Identify which cell holds the provided text, then report its [x, y] central coordinate. 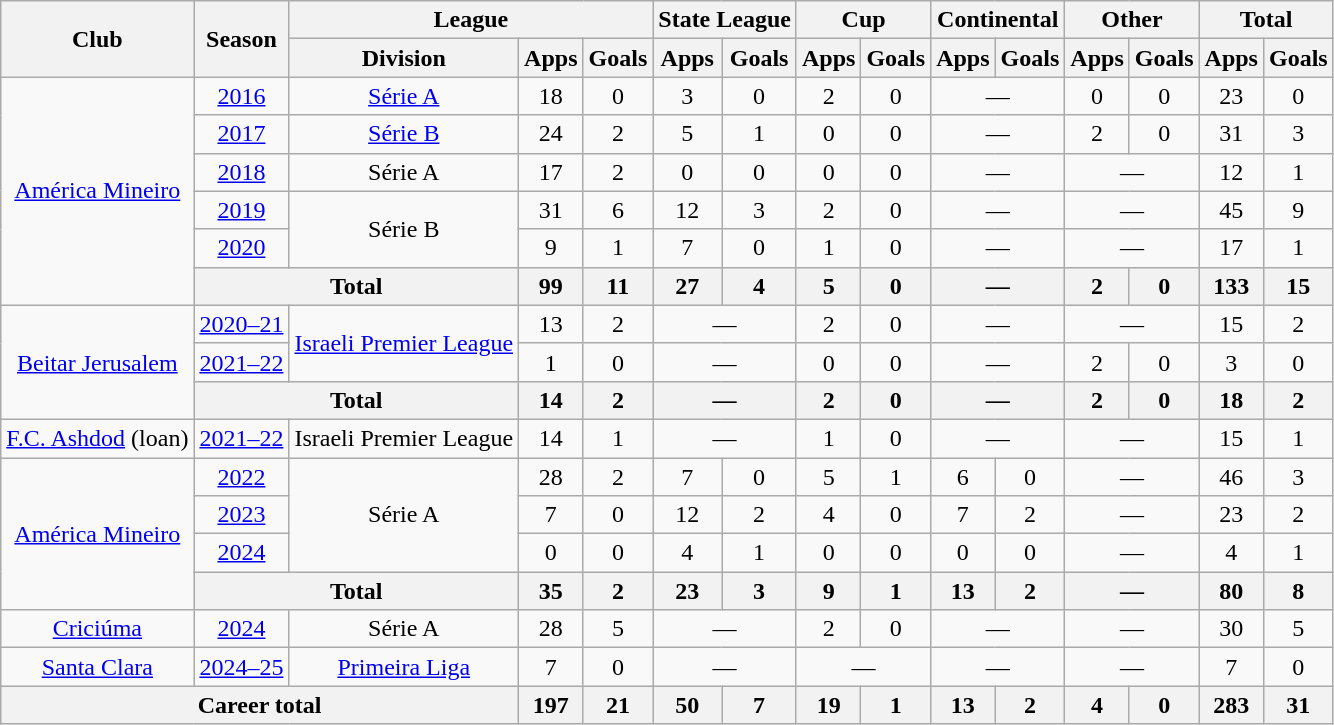
Club [98, 39]
27 [688, 286]
2024–25 [242, 667]
Continental [998, 20]
Criciúma [98, 629]
Career total [260, 705]
Beitar Jerusalem [98, 362]
197 [551, 705]
30 [1231, 629]
2020–21 [242, 324]
50 [688, 705]
Primeira Liga [404, 667]
8 [1298, 591]
Season [242, 39]
133 [1231, 286]
21 [618, 705]
Division [404, 58]
F.C. Ashdod (loan) [98, 438]
League [471, 20]
11 [618, 286]
Santa Clara [98, 667]
2018 [242, 172]
2017 [242, 134]
46 [1231, 477]
35 [551, 591]
State League [725, 20]
Cup [863, 20]
2022 [242, 477]
Other [1132, 20]
2020 [242, 248]
19 [828, 705]
45 [1231, 210]
283 [1231, 705]
2019 [242, 210]
24 [551, 134]
99 [551, 286]
2023 [242, 515]
2016 [242, 96]
80 [1231, 591]
